Output the (x, y) coordinate of the center of the cell containing the given text.  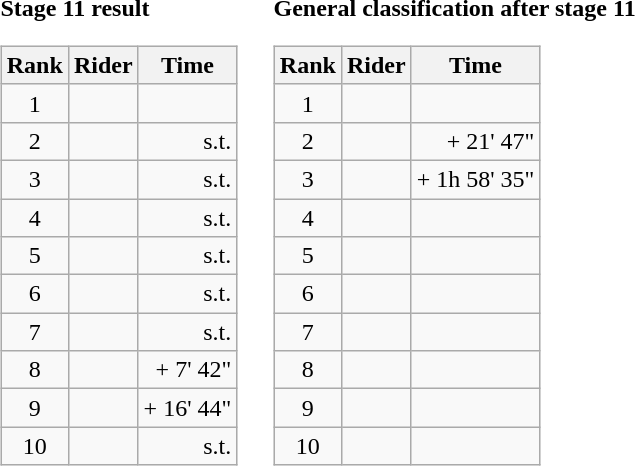
+ 21' 47" (476, 141)
+ 7' 42" (188, 370)
+ 1h 58' 35" (476, 179)
+ 16' 44" (188, 408)
